Provide the [X, Y] coordinate of the cell's center where the given text is located.  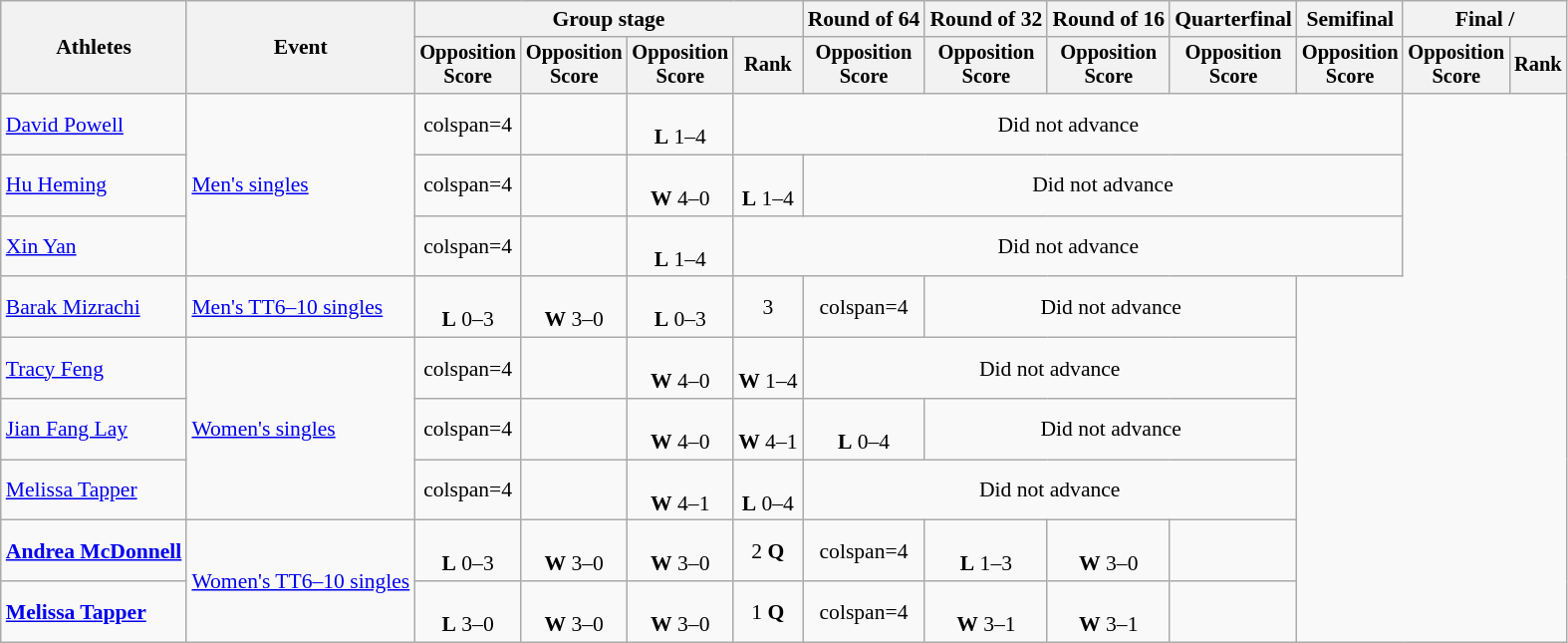
1 Q [767, 612]
Tracy Feng [94, 369]
Final / [1484, 19]
Event [301, 48]
Group stage [608, 19]
Women's singles [301, 429]
Athletes [94, 48]
Xin Yan [94, 247]
Women's TT6–10 singles [301, 581]
Men's singles [301, 185]
Round of 64 [865, 19]
2 Q [767, 550]
Hu Heming [94, 185]
3 [767, 307]
Barak Mizrachi [94, 307]
Quarterfinal [1233, 19]
W 1–4 [767, 369]
Round of 32 [986, 19]
L 1–3 [986, 550]
David Powell [94, 124]
Semifinal [1351, 19]
Round of 16 [1108, 19]
L 3–0 [468, 612]
Jian Fang Lay [94, 429]
Men's TT6–10 singles [301, 307]
Andrea McDonnell [94, 550]
